Detect which cell encompasses the target text, then output its (X, Y) center coordinate. 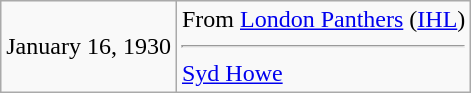
January 16, 1930 (89, 47)
From London Panthers (IHL)Syd Howe (323, 47)
